Search for the cell housing the specified text and yield its [X, Y] center coordinate. 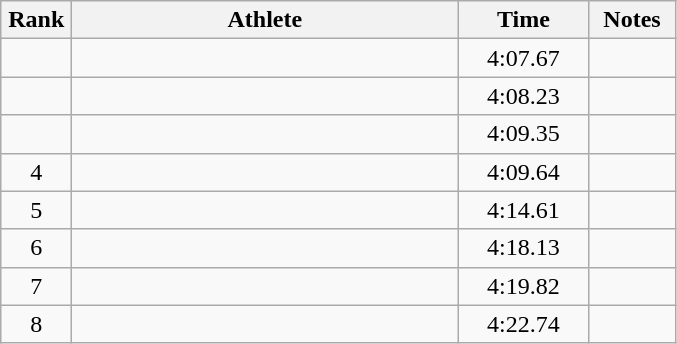
5 [36, 210]
6 [36, 248]
7 [36, 286]
4:14.61 [524, 210]
4:09.64 [524, 172]
Athlete [265, 20]
Rank [36, 20]
Notes [632, 20]
4:22.74 [524, 324]
4:19.82 [524, 286]
4:08.23 [524, 96]
4:09.35 [524, 134]
4:18.13 [524, 248]
8 [36, 324]
4 [36, 172]
Time [524, 20]
4:07.67 [524, 58]
